Extract the [X, Y] coordinate from the center of the cell holding the provided text.  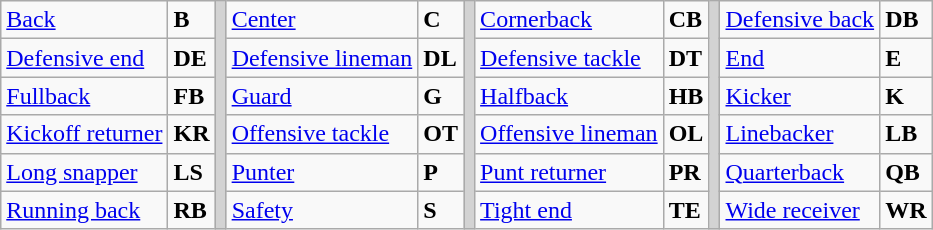
Center [322, 20]
Offensive tackle [322, 134]
E [906, 58]
PR [686, 172]
Guard [322, 96]
DE [192, 58]
QB [906, 172]
DB [906, 20]
LS [192, 172]
Punter [322, 172]
G [441, 96]
Tight end [570, 210]
Offensive lineman [570, 134]
Punt returner [570, 172]
Defensive lineman [322, 58]
End [800, 58]
OL [686, 134]
Linebacker [800, 134]
Safety [322, 210]
HB [686, 96]
KR [192, 134]
OT [441, 134]
Kickoff returner [84, 134]
Long snapper [84, 172]
LB [906, 134]
Fullback [84, 96]
B [192, 20]
WR [906, 210]
Defensive end [84, 58]
Defensive tackle [570, 58]
Defensive back [800, 20]
FB [192, 96]
Quarterback [800, 172]
Back [84, 20]
RB [192, 210]
Wide receiver [800, 210]
TE [686, 210]
DT [686, 58]
Cornerback [570, 20]
S [441, 210]
K [906, 96]
Halfback [570, 96]
Running back [84, 210]
P [441, 172]
DL [441, 58]
CB [686, 20]
Kicker [800, 96]
C [441, 20]
